For the text-containing cell, return its midpoint in [x, y] coordinate format. 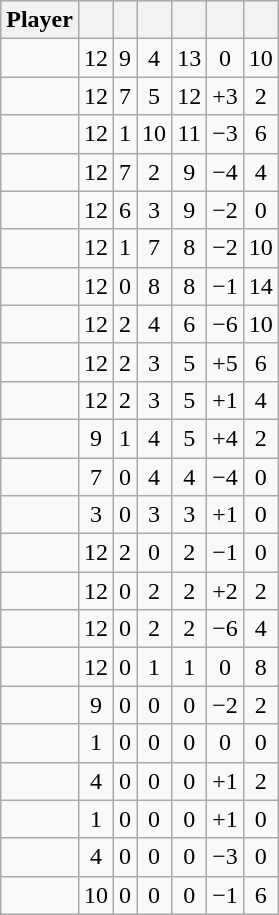
+3 [226, 96]
11 [190, 134]
14 [260, 286]
Player [40, 20]
+2 [226, 591]
13 [190, 58]
+5 [226, 362]
+4 [226, 438]
